Determine the [x, y] coordinate at the center of the cell enclosing the given text.  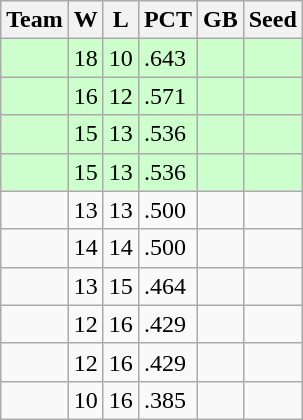
GB [220, 20]
PCT [168, 20]
Team [35, 20]
L [120, 20]
18 [86, 58]
.464 [168, 286]
Seed [272, 20]
.643 [168, 58]
.571 [168, 96]
W [86, 20]
.385 [168, 400]
